Identify which cell holds the provided text, then report its [x, y] central coordinate. 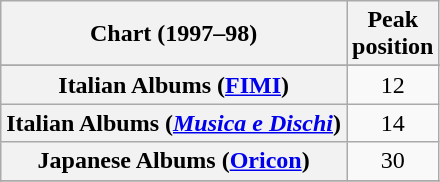
30 [393, 161]
Italian Albums (FIMI) [174, 85]
Italian Albums (Musica e Dischi) [174, 123]
12 [393, 85]
Peakposition [393, 34]
Chart (1997–98) [174, 34]
Japanese Albums (Oricon) [174, 161]
14 [393, 123]
